Detect which cell encompasses the target text, then output its [X, Y] center coordinate. 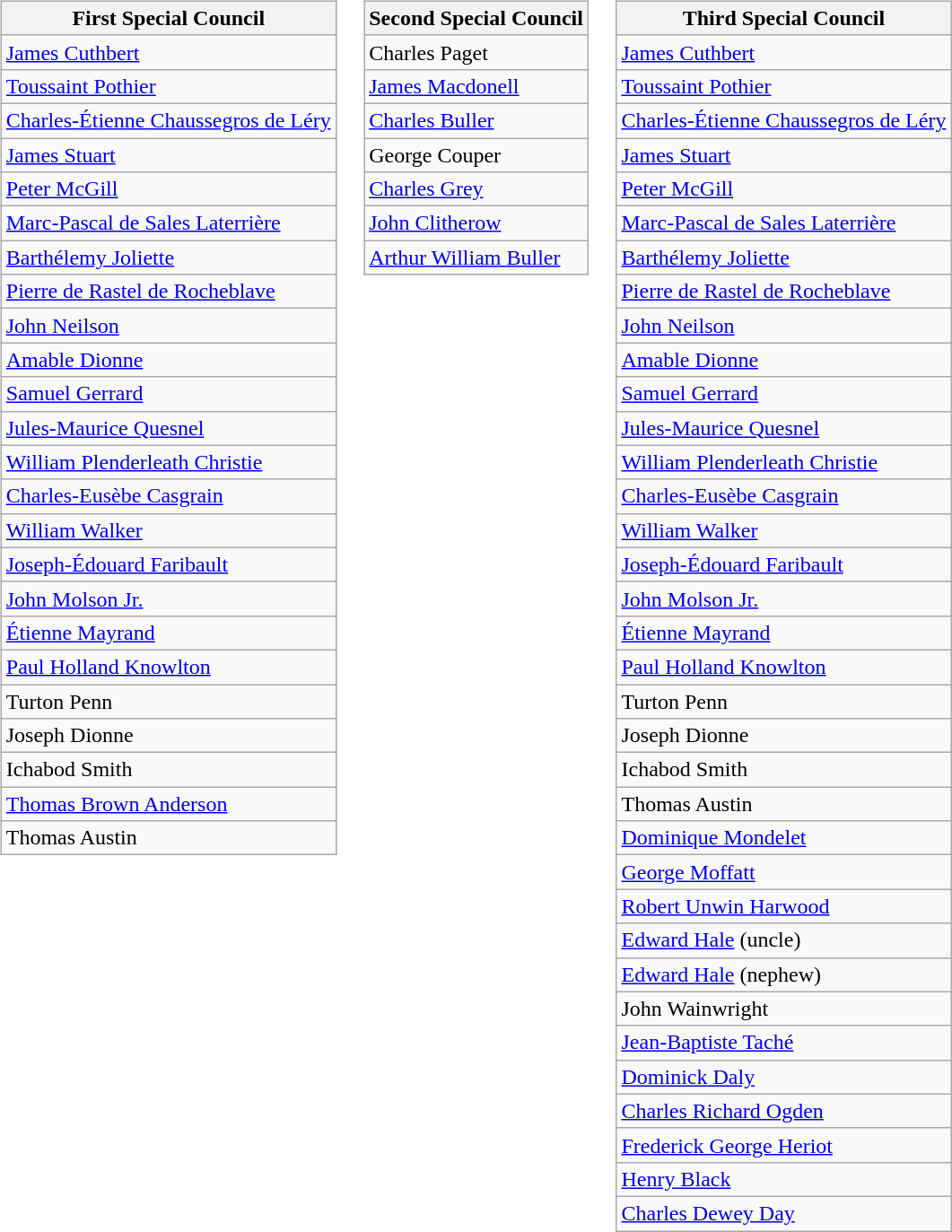
Charles Dewey Day [784, 1213]
John Wainwright [784, 1009]
Charles Grey [476, 189]
Dominique Mondelet [784, 838]
Edward Hale (uncle) [784, 940]
First Special Council [169, 18]
Arthur William Buller [476, 258]
Thomas Brown Anderson [169, 804]
Robert Unwin Harwood [784, 906]
Henry Black [784, 1179]
Second Special Council [476, 18]
Charles Buller [476, 120]
Charles Richard Ogden [784, 1111]
George Couper [476, 155]
Frederick George Heriot [784, 1145]
George Moffatt [784, 872]
John Clitherow [476, 223]
James Macdonell [476, 86]
Edward Hale (nephew) [784, 974]
Jean-Baptiste Taché [784, 1043]
Third Special Council [784, 18]
Charles Paget [476, 52]
Dominick Daly [784, 1077]
